Extract the (X, Y) coordinate from the center of the cell holding the provided text.  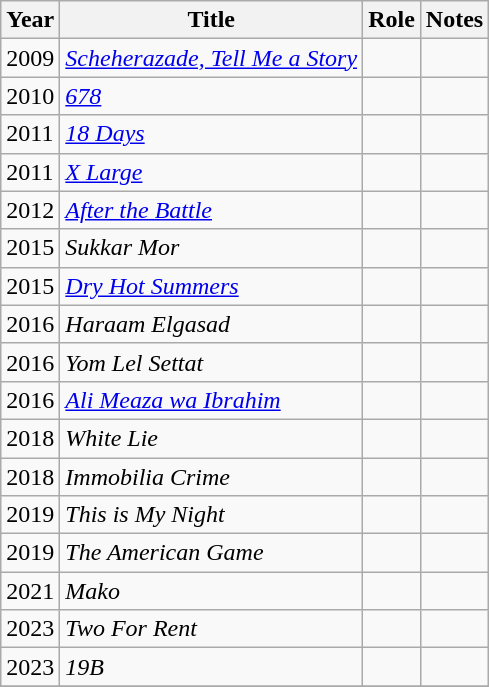
Mako (212, 591)
Yom Lel Settat (212, 362)
18 Days (212, 134)
2010 (30, 96)
Immobilia Crime (212, 477)
Notes (454, 20)
This is My Night (212, 515)
19B (212, 667)
678 (212, 96)
Ali Meaza wa Ibrahim (212, 400)
X Large (212, 172)
Year (30, 20)
2009 (30, 58)
After the Battle (212, 210)
Haraam Elgasad (212, 324)
Dry Hot Summers (212, 286)
Title (212, 20)
Sukkar Mor (212, 248)
Scheherazade, Tell Me a Story (212, 58)
Role (392, 20)
The American Game (212, 553)
White Lie (212, 438)
2012 (30, 210)
Two For Rent (212, 629)
2021 (30, 591)
